Locate the cell with the specified text and output its [X, Y] center coordinate. 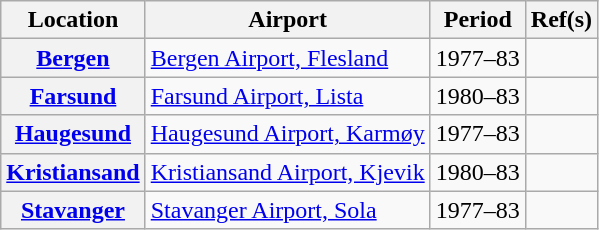
Haugesund [73, 134]
Farsund Airport, Lista [288, 96]
Farsund [73, 96]
Kristiansand [73, 172]
Location [73, 20]
Bergen [73, 58]
Bergen Airport, Flesland [288, 58]
Airport [288, 20]
Stavanger Airport, Sola [288, 210]
Period [478, 20]
Haugesund Airport, Karmøy [288, 134]
Kristiansand Airport, Kjevik [288, 172]
Stavanger [73, 210]
Ref(s) [561, 20]
